From the cell containing the given text, extract its center point as (x, y) coordinate. 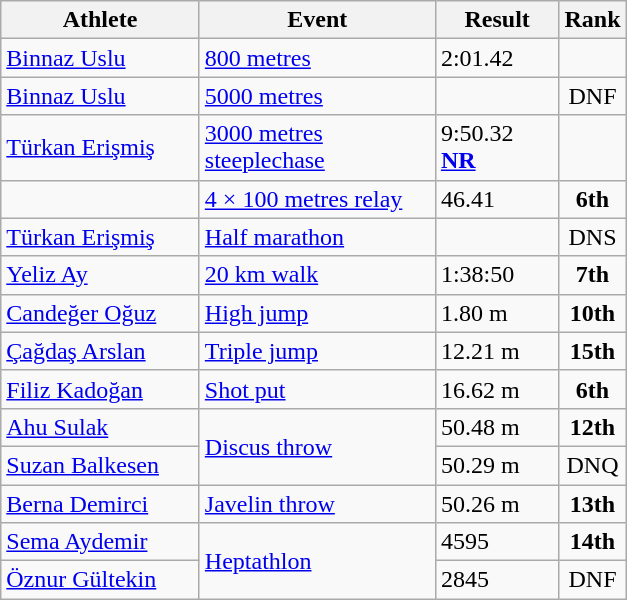
4595 (497, 542)
Javelin throw (317, 503)
Öznur Gültekin (100, 580)
Discus throw (317, 446)
Ahu Sulak (100, 427)
Filiz Kadoğan (100, 389)
15th (592, 351)
12th (592, 427)
DNS (592, 237)
Heptathlon (317, 561)
16.62 m (497, 389)
1:38:50 (497, 275)
14th (592, 542)
2:01.42 (497, 58)
7th (592, 275)
20 km walk (317, 275)
Yeliz Ay (100, 275)
10th (592, 313)
12.21 m (497, 351)
Berna Demirci (100, 503)
50.26 m (497, 503)
13th (592, 503)
3000 metres steeplechase (317, 148)
Event (317, 20)
Rank (592, 20)
800 metres (317, 58)
Suzan Balkesen (100, 465)
1.80 m (497, 313)
Athlete (100, 20)
5000 metres (317, 96)
Triple jump (317, 351)
Shot put (317, 389)
DNQ (592, 465)
High jump (317, 313)
Result (497, 20)
Candeğer Oğuz (100, 313)
9:50.32 NR (497, 148)
Half marathon (317, 237)
50.48 m (497, 427)
46.41 (497, 199)
50.29 m (497, 465)
2845 (497, 580)
Sema Aydemir (100, 542)
Çağdaş Arslan (100, 351)
4 × 100 metres relay (317, 199)
